Return the [X, Y] coordinate for the center point of the cell that contains the specified text.  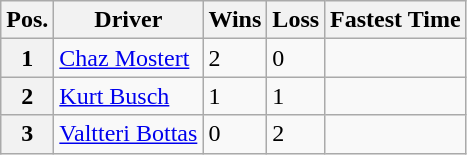
3 [28, 134]
Driver [128, 20]
Kurt Busch [128, 96]
Chaz Mostert [128, 58]
Valtteri Bottas [128, 134]
Fastest Time [396, 20]
Pos. [28, 20]
Wins [235, 20]
Loss [296, 20]
